Detect which cell encompasses the target text, then output its [X, Y] center coordinate. 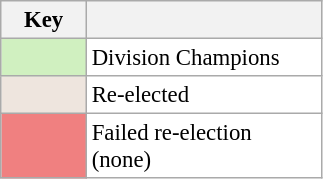
Key [44, 20]
Division Champions [204, 58]
Failed re-election (none) [204, 146]
Re-elected [204, 95]
